From the cell containing the given text, extract its center point as (X, Y) coordinate. 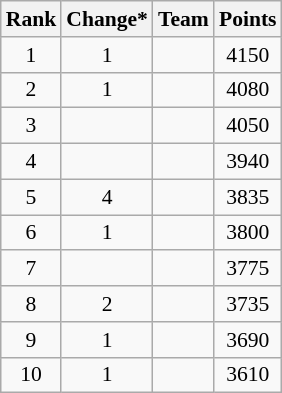
Team (184, 19)
3735 (248, 304)
6 (32, 233)
10 (32, 375)
7 (32, 269)
4150 (248, 55)
Change* (107, 19)
3690 (248, 340)
8 (32, 304)
Rank (32, 19)
Points (248, 19)
9 (32, 340)
4080 (248, 90)
5 (32, 197)
3775 (248, 269)
4050 (248, 126)
3 (32, 126)
3940 (248, 162)
3835 (248, 197)
3800 (248, 233)
3610 (248, 375)
